Extract the (x, y) coordinate from the center of the cell holding the provided text.  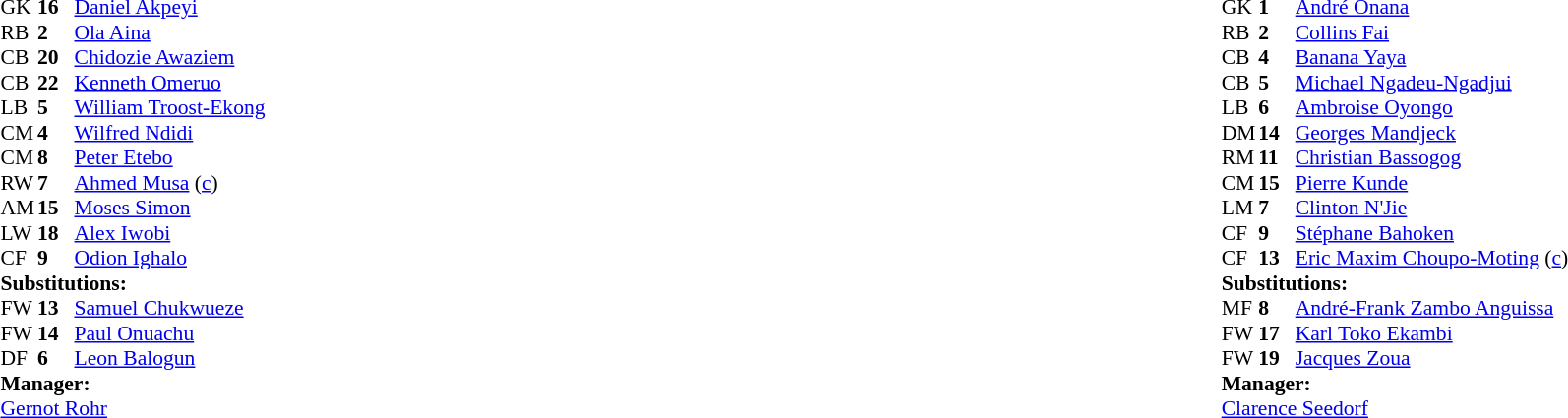
RW (19, 183)
LW (19, 233)
Wilfred Ndidi (170, 133)
Moses Simon (170, 208)
17 (1277, 333)
19 (1277, 359)
LM (1240, 208)
William Troost-Ekong (170, 107)
Chidozie Awaziem (170, 58)
Leon Balogun (170, 359)
RM (1240, 158)
Alex Iwobi (170, 233)
Manager: (132, 384)
Samuel Chukwueze (170, 308)
Substitutions: (132, 283)
22 (56, 83)
Kenneth Omeruo (170, 83)
11 (1277, 158)
Paul Onuachu (170, 333)
Ola Aina (170, 32)
Ahmed Musa (c) (170, 183)
18 (56, 233)
Odion Ighalo (170, 259)
Peter Etebo (170, 158)
DF (19, 359)
20 (56, 58)
AM (19, 208)
DM (1240, 133)
MF (1240, 308)
